Return the [x, y] coordinate for the center point of the cell that contains the specified text.  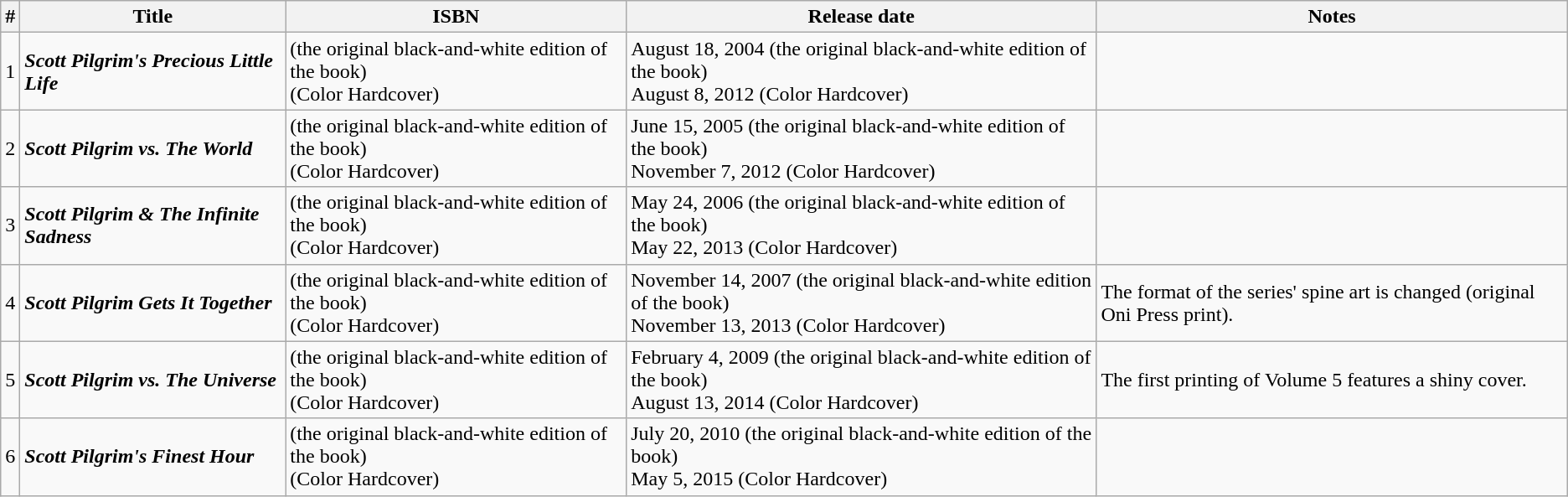
The first printing of Volume 5 features a shiny cover. [1332, 380]
July 20, 2010 (the original black-and-white edition of the book)May 5, 2015 (Color Hardcover) [861, 457]
Scott Pilgrim's Precious Little Life [152, 71]
1 [10, 71]
2 [10, 148]
February 4, 2009 (the original black-and-white edition of the book)August 13, 2014 (Color Hardcover) [861, 380]
Scott Pilgrim Gets It Together [152, 303]
Release date [861, 17]
Scott Pilgrim vs. The Universe [152, 380]
Scott Pilgrim's Finest Hour [152, 457]
Scott Pilgrim vs. The World [152, 148]
Notes [1332, 17]
November 14, 2007 (the original black-and-white edition of the book)November 13, 2013 (Color Hardcover) [861, 303]
Scott Pilgrim & The Infinite Sadness [152, 225]
ISBN [456, 17]
May 24, 2006 (the original black-and-white edition of the book)May 22, 2013 (Color Hardcover) [861, 225]
The format of the series' spine art is changed (original Oni Press print). [1332, 303]
4 [10, 303]
3 [10, 225]
August 18, 2004 (the original black-and-white edition of the book)August 8, 2012 (Color Hardcover) [861, 71]
5 [10, 380]
# [10, 17]
June 15, 2005 (the original black-and-white edition of the book)November 7, 2012 (Color Hardcover) [861, 148]
Title [152, 17]
6 [10, 457]
